Search for the cell housing the specified text and yield its [x, y] center coordinate. 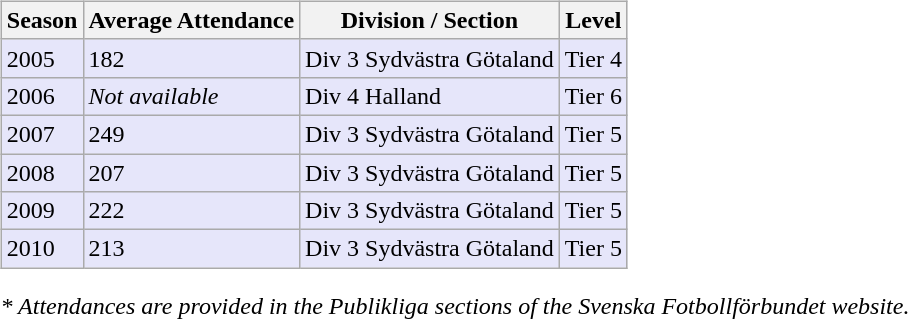
2006 [42, 96]
Div 4 Halland [430, 96]
182 [192, 58]
249 [192, 134]
2008 [42, 173]
207 [192, 173]
Tier 4 [593, 58]
Average Attendance [192, 20]
2005 [42, 58]
2010 [42, 249]
2007 [42, 134]
Division / Section [430, 20]
Tier 6 [593, 96]
222 [192, 211]
Level [593, 20]
Not available [192, 96]
2009 [42, 211]
213 [192, 249]
Season [42, 20]
